Output the (x, y) coordinate of the center of the cell containing the given text.  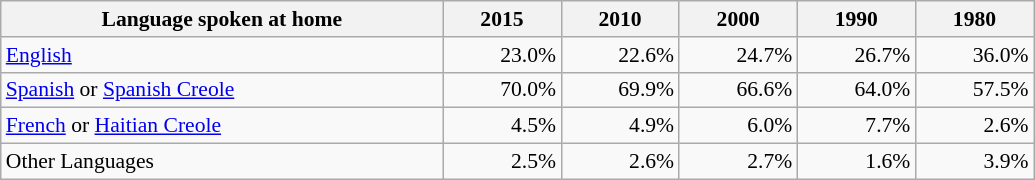
English (222, 55)
2.7% (738, 162)
64.0% (856, 90)
7.7% (856, 126)
66.6% (738, 90)
23.0% (502, 55)
69.9% (620, 90)
1980 (974, 19)
French or Haitian Creole (222, 126)
Language spoken at home (222, 19)
24.7% (738, 55)
2015 (502, 19)
70.0% (502, 90)
4.9% (620, 126)
2010 (620, 19)
Other Languages (222, 162)
2000 (738, 19)
1.6% (856, 162)
2.5% (502, 162)
26.7% (856, 55)
4.5% (502, 126)
57.5% (974, 90)
36.0% (974, 55)
6.0% (738, 126)
1990 (856, 19)
22.6% (620, 55)
3.9% (974, 162)
Spanish or Spanish Creole (222, 90)
